Locate the cell with the specified text and output its (x, y) center coordinate. 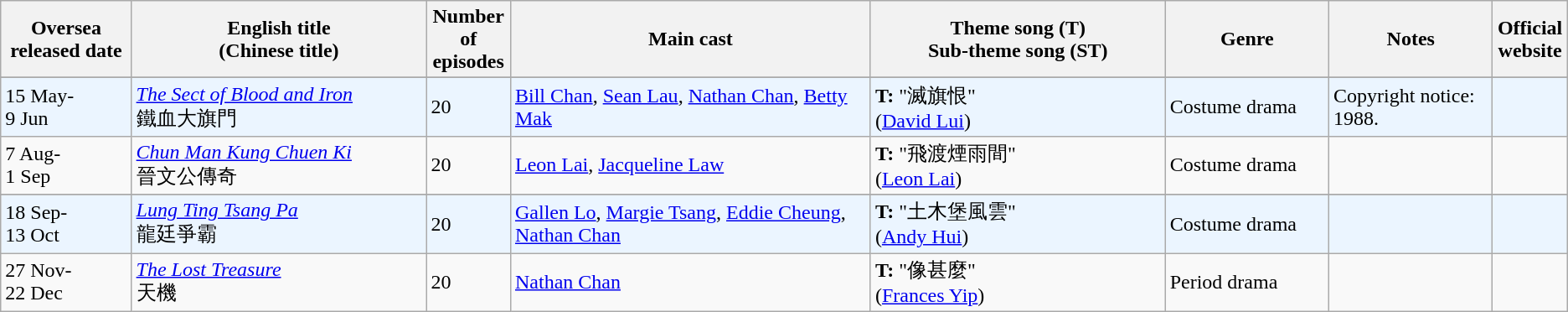
Bill Chan, Sean Lau, Nathan Chan, Betty Mak (690, 107)
Period drama (1246, 283)
T: "飛渡煙雨間" (Leon Lai) (1018, 165)
Copyright notice: 1988. (1411, 107)
15 May- 9 Jun (66, 107)
Official website (1529, 39)
Gallen Lo, Margie Tsang, Eddie Cheung, Nathan Chan (690, 224)
The Lost Treasure 天機 (279, 283)
18 Sep- 13 Oct (66, 224)
Chun Man Kung Chuen Ki 晉文公傳奇 (279, 165)
7 Aug- 1 Sep (66, 165)
T: "土木堡風雲" (Andy Hui) (1018, 224)
Nathan Chan (690, 283)
Oversea released date (66, 39)
Main cast (690, 39)
T: "像甚麼" (Frances Yip) (1018, 283)
Lung Ting Tsang Pa 龍廷爭霸 (279, 224)
Notes (1411, 39)
Theme song (T) Sub-theme song (ST) (1018, 39)
Leon Lai, Jacqueline Law (690, 165)
Genre (1246, 39)
The Sect of Blood and Iron 鐵血大旗門 (279, 107)
Number of episodes (469, 39)
27 Nov- 22 Dec (66, 283)
English title (Chinese title) (279, 39)
T: "滅旗恨" (David Lui) (1018, 107)
